Determine the [x, y] coordinate at the center of the cell enclosing the given text.  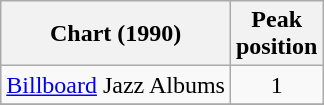
Peakposition [276, 34]
Billboard Jazz Albums [116, 85]
Chart (1990) [116, 34]
1 [276, 85]
